Capture the cell that displays the provided text and extract its [X, Y] central coordinate. 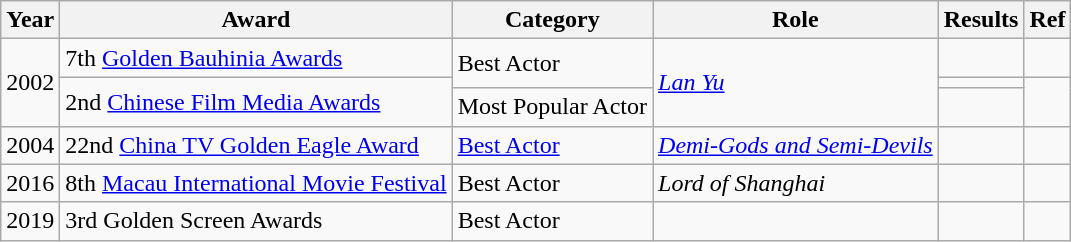
8th Macau International Movie Festival [256, 183]
Results [981, 20]
7th Golden Bauhinia Awards [256, 58]
Role [796, 20]
2019 [30, 221]
Most Popular Actor [552, 107]
2nd Chinese Film Media Awards [256, 102]
Award [256, 20]
2016 [30, 183]
Lan Yu [796, 82]
Year [30, 20]
2002 [30, 82]
Demi-Gods and Semi-Devils [796, 145]
3rd Golden Screen Awards [256, 221]
2004 [30, 145]
Ref [1048, 20]
Category [552, 20]
Lord of Shanghai [796, 183]
22nd China TV Golden Eagle Award [256, 145]
